For the text-containing cell, return its midpoint in (X, Y) coordinate format. 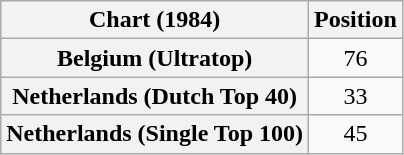
Position (356, 20)
Netherlands (Dutch Top 40) (155, 96)
33 (356, 96)
Belgium (Ultratop) (155, 58)
76 (356, 58)
Chart (1984) (155, 20)
45 (356, 134)
Netherlands (Single Top 100) (155, 134)
